Provide the (x, y) coordinate of the cell's center where the given text is located.  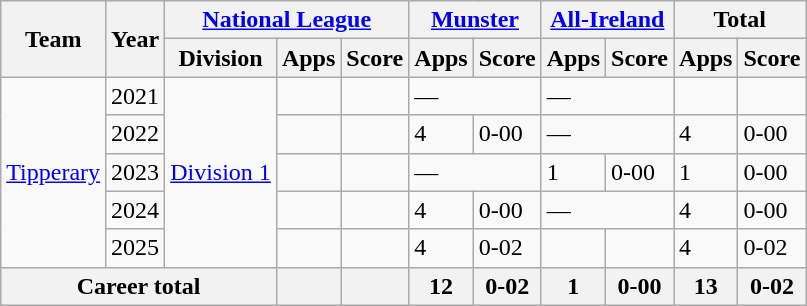
Division 1 (221, 172)
Munster (475, 20)
Tipperary (54, 172)
Total (740, 20)
2022 (136, 134)
2024 (136, 210)
All-Ireland (607, 20)
12 (441, 286)
2023 (136, 172)
13 (706, 286)
2025 (136, 248)
Career total (139, 286)
2021 (136, 96)
Team (54, 39)
National League (287, 20)
Year (136, 39)
Division (221, 58)
